Output the [x, y] coordinate of the center of the cell containing the given text.  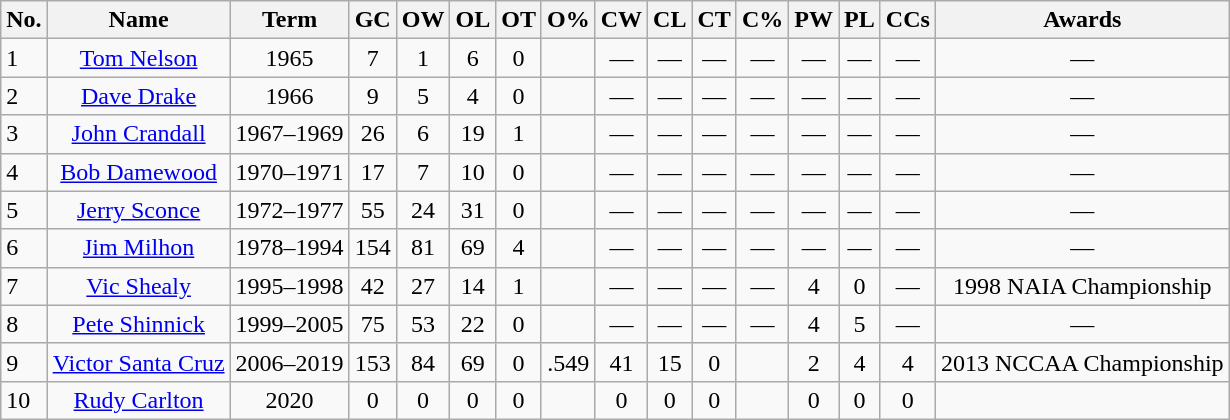
75 [372, 324]
53 [423, 324]
Jim Milhon [138, 248]
Jerry Sconce [138, 210]
1995–1998 [290, 286]
CT [714, 20]
27 [423, 286]
Vic Shealy [138, 286]
PW [814, 20]
O% [568, 20]
Bob Damewood [138, 172]
55 [372, 210]
Name [138, 20]
19 [473, 134]
42 [372, 286]
.549 [568, 362]
26 [372, 134]
Dave Drake [138, 96]
CW [621, 20]
Victor Santa Cruz [138, 362]
CL [670, 20]
41 [621, 362]
8 [24, 324]
154 [372, 248]
2013 NCCAA Championship [1082, 362]
31 [473, 210]
1966 [290, 96]
14 [473, 286]
2006–2019 [290, 362]
CCs [908, 20]
81 [423, 248]
Awards [1082, 20]
1978–1994 [290, 248]
Tom Nelson [138, 58]
3 [24, 134]
15 [670, 362]
17 [372, 172]
Term [290, 20]
John Crandall [138, 134]
No. [24, 20]
PL [860, 20]
Rudy Carlton [138, 400]
153 [372, 362]
OL [473, 20]
GC [372, 20]
Pete Shinnick [138, 324]
84 [423, 362]
1972–1977 [290, 210]
1967–1969 [290, 134]
1970–1971 [290, 172]
2020 [290, 400]
24 [423, 210]
1999–2005 [290, 324]
OW [423, 20]
1965 [290, 58]
1998 NAIA Championship [1082, 286]
22 [473, 324]
OT [519, 20]
C% [762, 20]
